Scan for the cell matching the given text and deliver its [x, y] coordinate at center. 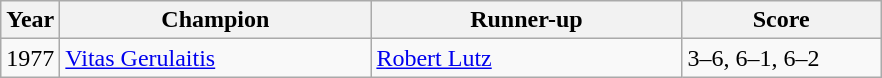
Vitas Gerulaitis [216, 58]
Champion [216, 20]
1977 [30, 58]
3–6, 6–1, 6–2 [782, 58]
Robert Lutz [526, 58]
Runner-up [526, 20]
Score [782, 20]
Year [30, 20]
